Capture the cell that displays the provided text and extract its (x, y) central coordinate. 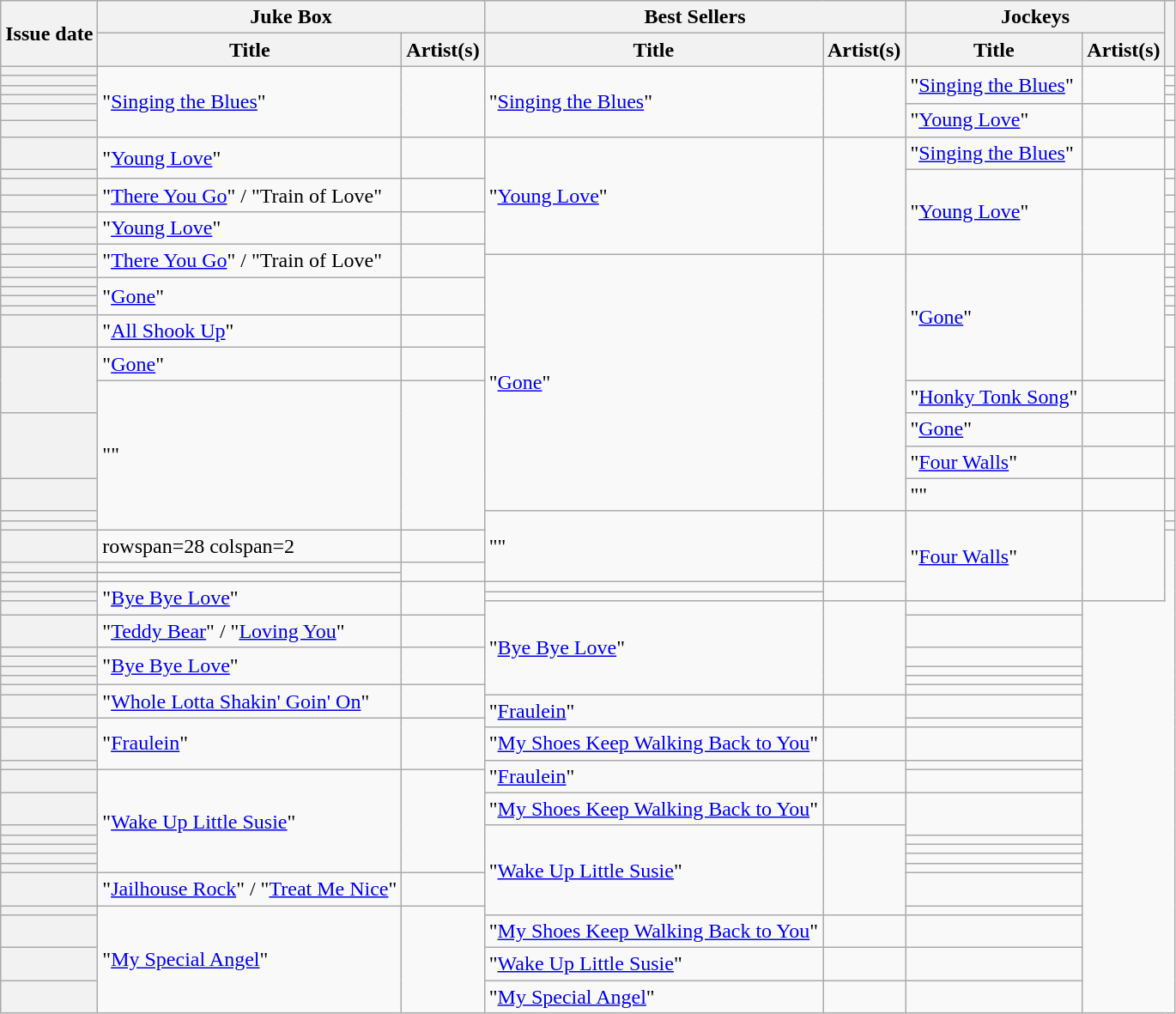
"Jailhouse Rock" / "Treat Me Nice" (250, 889)
Issue date (50, 33)
"All Shook Up" (250, 331)
rowspan=28 colspan=2 (250, 546)
Juke Box (291, 17)
Jockeys (1035, 17)
"Honky Tonk Song" (994, 397)
"Whole Lotta Shakin' Goin' On" (250, 701)
"Teddy Bear" / "Loving You" (250, 631)
Best Sellers (695, 17)
